Detect which cell encompasses the target text, then output its [X, Y] center coordinate. 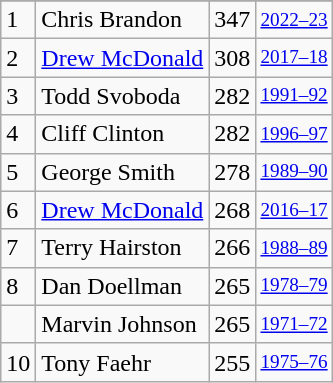
4 [18, 134]
George Smith [122, 172]
Terry Hairston [122, 248]
Todd Svoboda [122, 96]
Tony Faehr [122, 362]
347 [232, 20]
7 [18, 248]
1989–90 [294, 172]
266 [232, 248]
6 [18, 210]
255 [232, 362]
10 [18, 362]
5 [18, 172]
2016–17 [294, 210]
1975–76 [294, 362]
308 [232, 58]
268 [232, 210]
Cliff Clinton [122, 134]
1996–97 [294, 134]
Dan Doellman [122, 286]
8 [18, 286]
278 [232, 172]
1 [18, 20]
Chris Brandon [122, 20]
2 [18, 58]
Marvin Johnson [122, 324]
1991–92 [294, 96]
1971–72 [294, 324]
1988–89 [294, 248]
2022–23 [294, 20]
3 [18, 96]
1978–79 [294, 286]
2017–18 [294, 58]
